From the cell containing the given text, extract its center point as [X, Y] coordinate. 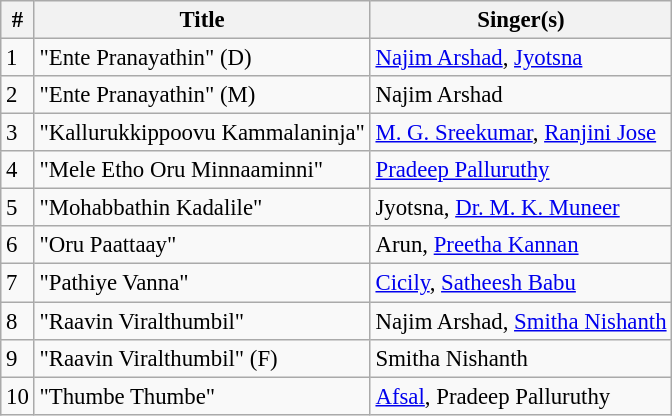
Cicily, Satheesh Babu [521, 283]
Jyotsna, Dr. M. K. Muneer [521, 208]
Arun, Preetha Kannan [521, 245]
Smitha Nishanth [521, 358]
6 [18, 245]
2 [18, 95]
4 [18, 170]
Afsal, Pradeep Palluruthy [521, 396]
Title [202, 20]
"Raavin Viralthumbil" [202, 321]
8 [18, 321]
Najim Arshad, Smitha Nishanth [521, 321]
"Ente Pranayathin" (M) [202, 95]
7 [18, 283]
10 [18, 396]
# [18, 20]
"Kallurukkippoovu Kammalaninja" [202, 133]
M. G. Sreekumar, Ranjini Jose [521, 133]
Pradeep Palluruthy [521, 170]
"Ente Pranayathin" (D) [202, 58]
Najim Arshad [521, 95]
"Raavin Viralthumbil" (F) [202, 358]
3 [18, 133]
1 [18, 58]
"Thumbe Thumbe" [202, 396]
"Mohabbathin Kadalile" [202, 208]
Najim Arshad, Jyotsna [521, 58]
Singer(s) [521, 20]
"Oru Paattaay" [202, 245]
"Mele Etho Oru Minnaaminni" [202, 170]
"Pathiye Vanna" [202, 283]
9 [18, 358]
5 [18, 208]
